Return (x, y) of the center of cell containing provided text 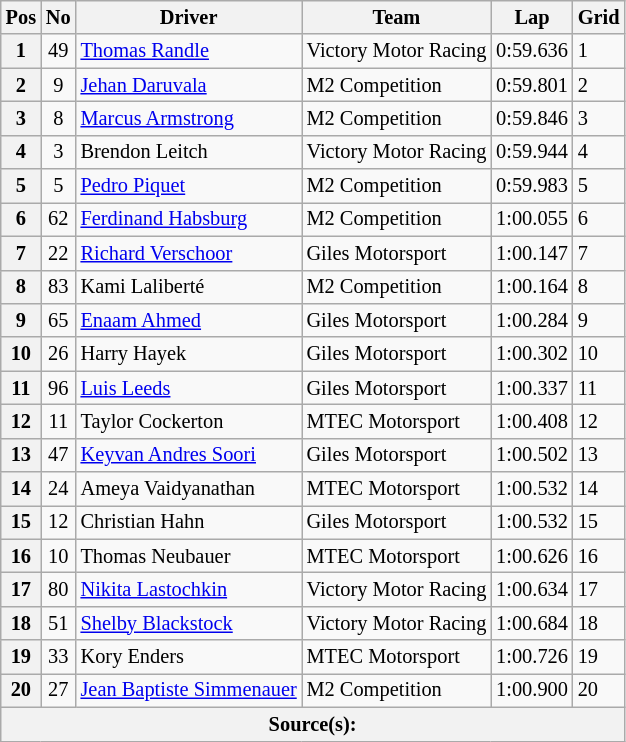
Enaam Ahmed (189, 320)
1:00.726 (532, 657)
1:00.626 (532, 556)
Kami Laliberté (189, 287)
Luis Leeds (189, 388)
Taylor Cockerton (189, 421)
1:00.900 (532, 690)
1:00.302 (532, 354)
Harry Hayek (189, 354)
1:00.055 (532, 219)
Jehan Daruvala (189, 85)
Pedro Piquet (189, 186)
Christian Hahn (189, 522)
1:00.164 (532, 287)
Thomas Neubauer (189, 556)
0:59.944 (532, 152)
Shelby Blackstock (189, 623)
Brendon Leitch (189, 152)
Richard Verschoor (189, 253)
Marcus Armstrong (189, 118)
1:00.502 (532, 455)
80 (58, 589)
Pos (21, 17)
Jean Baptiste Simmenauer (189, 690)
Driver (189, 17)
26 (58, 354)
1:00.284 (532, 320)
Lap (532, 17)
1:00.634 (532, 589)
51 (58, 623)
Thomas Randle (189, 51)
Source(s): (313, 724)
0:59.801 (532, 85)
49 (58, 51)
1:00.684 (532, 623)
Ameya Vaidyanathan (189, 489)
1:00.147 (532, 253)
Team (397, 17)
83 (58, 287)
65 (58, 320)
No (58, 17)
Keyvan Andres Soori (189, 455)
24 (58, 489)
Ferdinand Habsburg (189, 219)
1:00.337 (532, 388)
0:59.636 (532, 51)
96 (58, 388)
Nikita Lastochkin (189, 589)
Kory Enders (189, 657)
62 (58, 219)
0:59.846 (532, 118)
22 (58, 253)
27 (58, 690)
1:00.408 (532, 421)
47 (58, 455)
33 (58, 657)
0:59.983 (532, 186)
Grid (599, 17)
